Identify which cell holds the provided text, then report its (x, y) central coordinate. 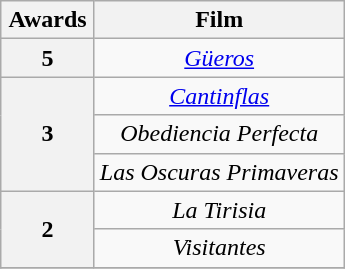
Güeros (219, 58)
5 (48, 58)
2 (48, 229)
3 (48, 134)
La Tirisia (219, 210)
Film (219, 20)
Cantinflas (219, 96)
Las Oscuras Primaveras (219, 172)
Awards (48, 20)
Obediencia Perfecta (219, 134)
Visitantes (219, 248)
